Identify which cell holds the provided text, then report its [X, Y] central coordinate. 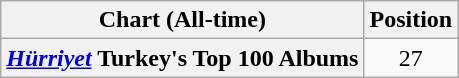
Chart (All-time) [182, 20]
Hürriyet Turkey's Top 100 Albums [182, 58]
27 [411, 58]
Position [411, 20]
